Locate the cell with the specified text and output its [X, Y] center coordinate. 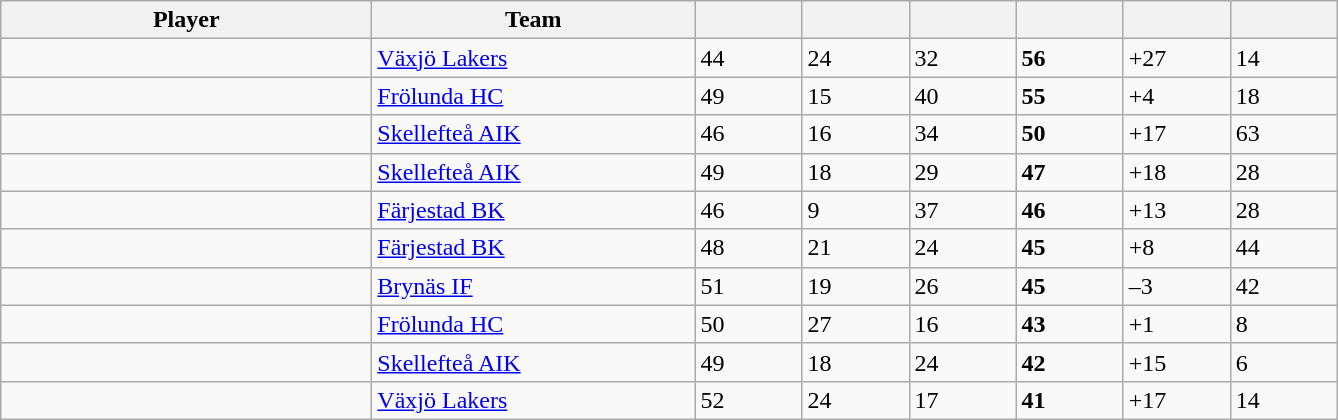
19 [856, 286]
43 [1070, 324]
15 [856, 96]
29 [962, 172]
52 [748, 400]
27 [856, 324]
56 [1070, 58]
21 [856, 248]
26 [962, 286]
+13 [1176, 210]
+8 [1176, 248]
37 [962, 210]
47 [1070, 172]
8 [1284, 324]
6 [1284, 362]
55 [1070, 96]
+18 [1176, 172]
–3 [1176, 286]
9 [856, 210]
+1 [1176, 324]
Team [534, 20]
41 [1070, 400]
+4 [1176, 96]
32 [962, 58]
40 [962, 96]
48 [748, 248]
+27 [1176, 58]
34 [962, 134]
Brynäs IF [534, 286]
51 [748, 286]
Player [186, 20]
63 [1284, 134]
17 [962, 400]
+15 [1176, 362]
